Extract the [X, Y] coordinate from the center of the cell holding the provided text.  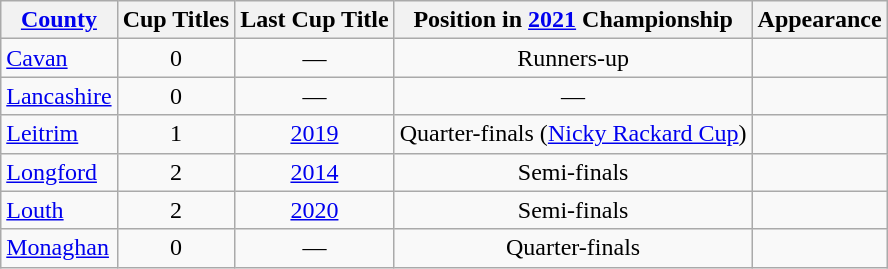
Louth [59, 210]
Cavan [59, 58]
2020 [315, 210]
2014 [315, 172]
Monaghan [59, 248]
Runners-up [573, 58]
Appearance [820, 20]
Last Cup Title [315, 20]
Quarter-finals [573, 248]
2019 [315, 134]
Longford [59, 172]
Lancashire [59, 96]
1 [176, 134]
Position in 2021 Championship [573, 20]
Cup Titles [176, 20]
Quarter-finals (Nicky Rackard Cup) [573, 134]
Leitrim [59, 134]
County [59, 20]
